Search for the cell housing the specified text and yield its (x, y) center coordinate. 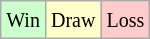
Win (24, 20)
Draw (72, 20)
Loss (126, 20)
